Extract the [x, y] coordinate from the center of the cell holding the provided text.  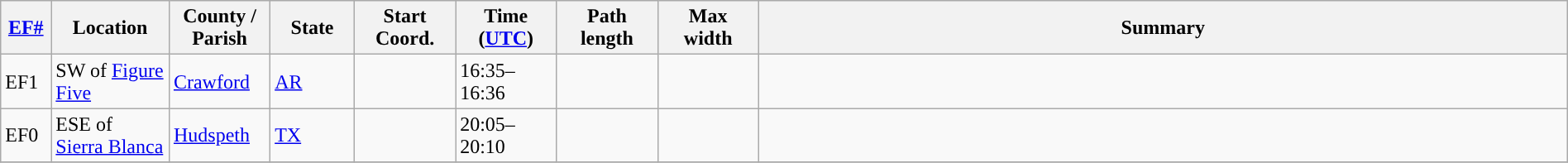
County / Parish [219, 28]
16:35–16:36 [506, 81]
Max width [708, 28]
Crawford [219, 81]
State [313, 28]
20:05–20:10 [506, 136]
ESE of Sierra Blanca [111, 136]
AR [313, 81]
EF# [26, 28]
Summary [1163, 28]
TX [313, 136]
EF1 [26, 81]
Path length [607, 28]
SW of Figure Five [111, 81]
EF0 [26, 136]
Time (UTC) [506, 28]
Hudspeth [219, 136]
Location [111, 28]
Start Coord. [404, 28]
